Search for the cell housing the specified text and yield its [x, y] center coordinate. 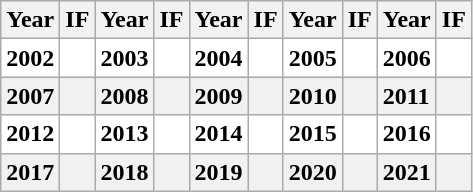
2007 [30, 96]
2019 [218, 172]
2004 [218, 58]
2013 [124, 134]
2017 [30, 172]
2012 [30, 134]
2015 [312, 134]
2005 [312, 58]
2006 [406, 58]
2016 [406, 134]
2009 [218, 96]
2018 [124, 172]
2008 [124, 96]
2011 [406, 96]
2020 [312, 172]
2010 [312, 96]
2014 [218, 134]
2002 [30, 58]
2003 [124, 58]
2021 [406, 172]
